For the text-containing cell, return its midpoint in (x, y) coordinate format. 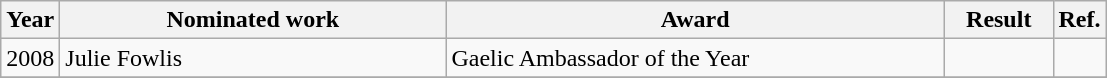
Nominated work (253, 20)
Year (30, 20)
Award (696, 20)
Ref. (1080, 20)
Julie Fowlis (253, 58)
2008 (30, 58)
Gaelic Ambassador of the Year (696, 58)
Result (998, 20)
